Find where the given text appears and provide that cell's center as [X, Y] coordinate. 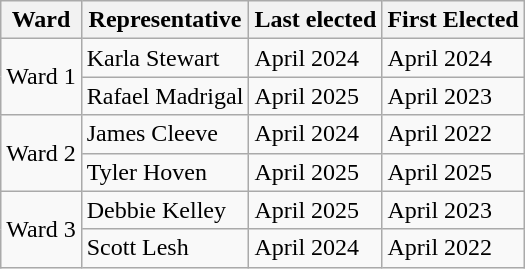
First Elected [453, 20]
Ward 3 [41, 229]
Scott Lesh [165, 248]
Debbie Kelley [165, 210]
Last elected [316, 20]
James Cleeve [165, 134]
Rafael Madrigal [165, 96]
Representative [165, 20]
Ward 2 [41, 153]
Tyler Hoven [165, 172]
Ward 1 [41, 77]
Karla Stewart [165, 58]
Ward [41, 20]
